Scan for the cell matching the given text and deliver its (X, Y) coordinate at center. 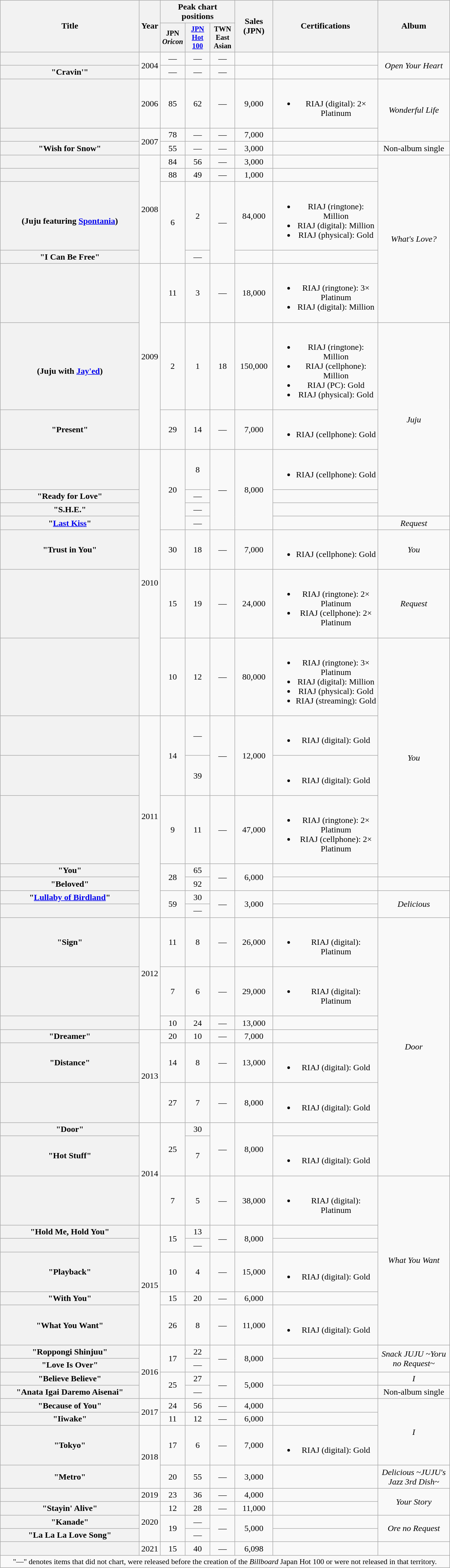
RIAJ (digital): 2× Platinum (325, 104)
"Kanade" (70, 1522)
2020 (150, 1522)
Certifications (325, 26)
"—" denotes items that did not chart, were released before the creation of the Billboard Japan Hot 100 or were not released in that territory. (225, 1562)
9 (173, 830)
1,000 (254, 175)
"You" (70, 870)
49 (198, 175)
What You Want (414, 1260)
"Cravin'" (70, 72)
Album (414, 26)
2010 (150, 583)
"Stayin' Alive" (70, 1508)
"Metro" (70, 1477)
"Dreamer" (70, 1036)
RIAJ (ringtone): 3× PlatinumRIAJ (digital): Million (325, 293)
JPN Oricon (173, 38)
Sales (JPN) (254, 26)
4 (198, 1272)
2008 (150, 209)
TWN East Asian (223, 38)
"Because of You" (70, 1405)
JPN Hot 100 (198, 38)
38,000 (254, 1201)
2009 (150, 357)
3 (198, 293)
23 (173, 1495)
2013 (150, 1076)
"S.H.E." (70, 509)
26,000 (254, 942)
6,098 (254, 1549)
36 (198, 1495)
"With You" (70, 1299)
"Door" (70, 1129)
"Roppongi Shinjuu" (70, 1352)
Juju (414, 419)
"Ready for Love" (70, 496)
RIAJ (ringtone): 3× PlatinumRIAJ (digital): MillionRIAJ (physical): GoldRIAJ (streaming): Gold (325, 677)
18,000 (254, 293)
(Juju featuring Spontania) (70, 216)
Open Your Heart (414, 65)
59 (173, 904)
84 (173, 162)
88 (173, 175)
5 (198, 1201)
26 (173, 1325)
2017 (150, 1412)
"Distance" (70, 1062)
Delicious (414, 904)
80,000 (254, 677)
"Hot Stuff" (70, 1156)
85 (173, 104)
92 (198, 884)
2006 (150, 104)
Title (70, 26)
29,000 (254, 991)
2018 (150, 1457)
39 (198, 776)
2021 (150, 1549)
Delicious ~JUJU's Jazz 3rd Dish~ (414, 1477)
2004 (150, 65)
Wonderful Life (414, 110)
15,000 (254, 1272)
"Wish for Snow" (70, 148)
"Believe Believe" (70, 1378)
2012 (150, 973)
Door (414, 1047)
"Iiwake" (70, 1419)
What's Love? (414, 239)
Ore no Request (414, 1529)
(Juju with Jay'ed) (70, 366)
9,000 (254, 104)
"Present" (70, 430)
"Hold Me, Hold You" (70, 1232)
Snack JUJU ~Yoru no Request~ (414, 1358)
62 (198, 104)
"Last Kiss" (70, 523)
"Anata Igai Daremo Aisenai" (70, 1392)
"Tokyo" (70, 1445)
84,000 (254, 216)
2007 (150, 142)
2014 (150, 1174)
RIAJ (ringtone): MillionRIAJ (cellphone): MillionRIAJ (PC): GoldRIAJ (physical): Gold (325, 366)
13 (198, 1232)
1 (198, 366)
65 (198, 870)
Your Story (414, 1501)
"Love Is Over" (70, 1365)
2016 (150, 1372)
150,000 (254, 366)
24,000 (254, 604)
40 (198, 1549)
2019 (150, 1495)
"La La La Love Song" (70, 1535)
"Beloved" (70, 884)
22 (198, 1352)
RIAJ (ringtone): MillionRIAJ (digital): MillionRIAJ (physical): Gold (325, 216)
"Sign" (70, 942)
2011 (150, 817)
2015 (150, 1285)
"Trust in You" (70, 550)
78 (173, 135)
"Lullaby of Birdland" (70, 897)
"Playback" (70, 1272)
Year (150, 26)
29 (173, 430)
47,000 (254, 830)
Peak chart positions (198, 12)
"What You Want" (70, 1325)
"I Can Be Free" (70, 257)
12,000 (254, 756)
